Detect which cell encompasses the target text, then output its (X, Y) center coordinate. 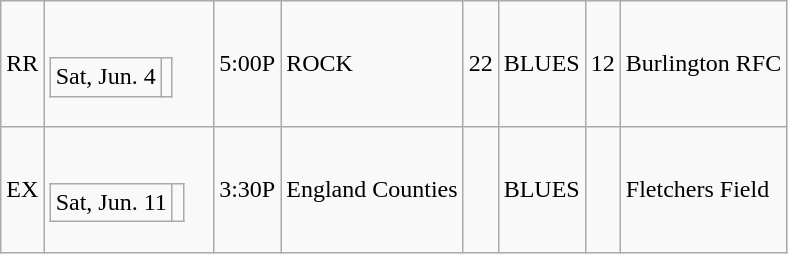
England Counties (372, 189)
RR (22, 64)
EX (22, 189)
Burlington RFC (703, 64)
ROCK (372, 64)
3:30P (248, 189)
12 (602, 64)
5:00P (248, 64)
Fletchers Field (703, 189)
22 (480, 64)
